For the text-containing cell, return its midpoint in (X, Y) coordinate format. 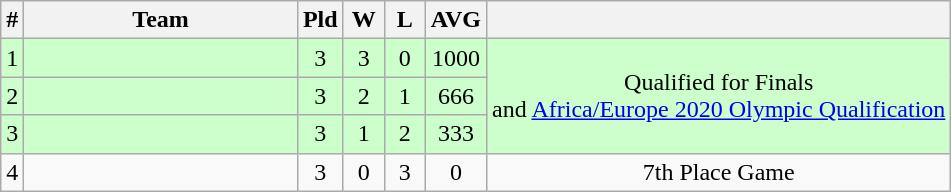
# (12, 20)
Qualified for Finalsand Africa/Europe 2020 Olympic Qualification (719, 96)
Team (161, 20)
AVG (456, 20)
333 (456, 134)
7th Place Game (719, 172)
666 (456, 96)
Pld (320, 20)
W (364, 20)
1000 (456, 58)
L (404, 20)
4 (12, 172)
